Provide the (x, y) coordinate of the cell's center where the given text is located.  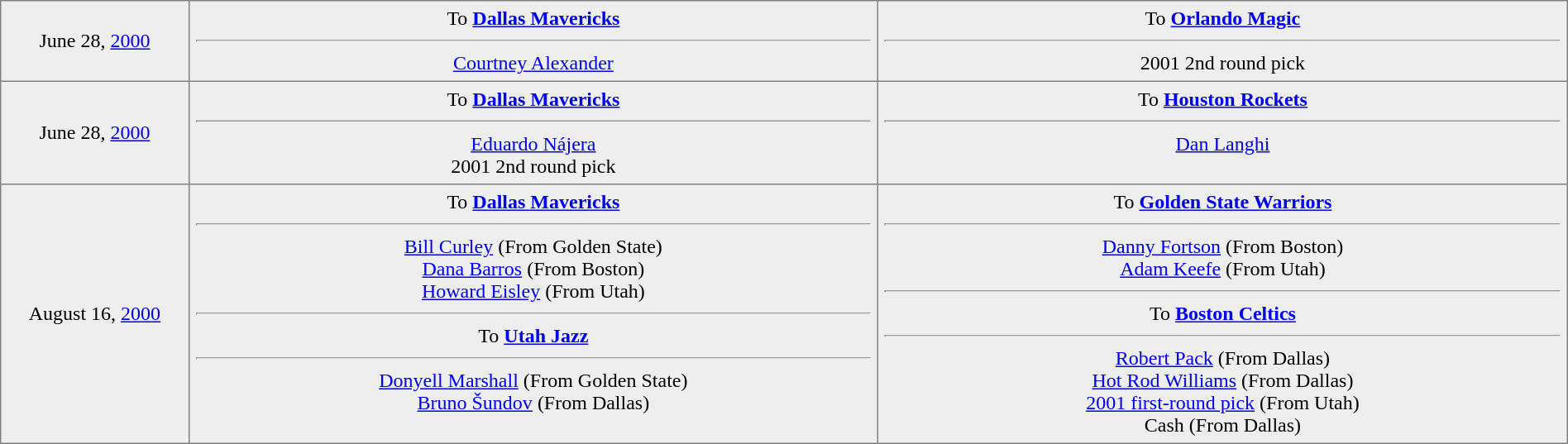
To Houston RocketsDan Langhi (1223, 132)
To Orlando Magic2001 2nd round pick (1223, 41)
To Dallas MavericksCourtney Alexander (533, 41)
To Dallas MavericksEduardo Nájera2001 2nd round pick (533, 132)
August 16, 2000 (94, 314)
